Detect which cell encompasses the target text, then output its (X, Y) center coordinate. 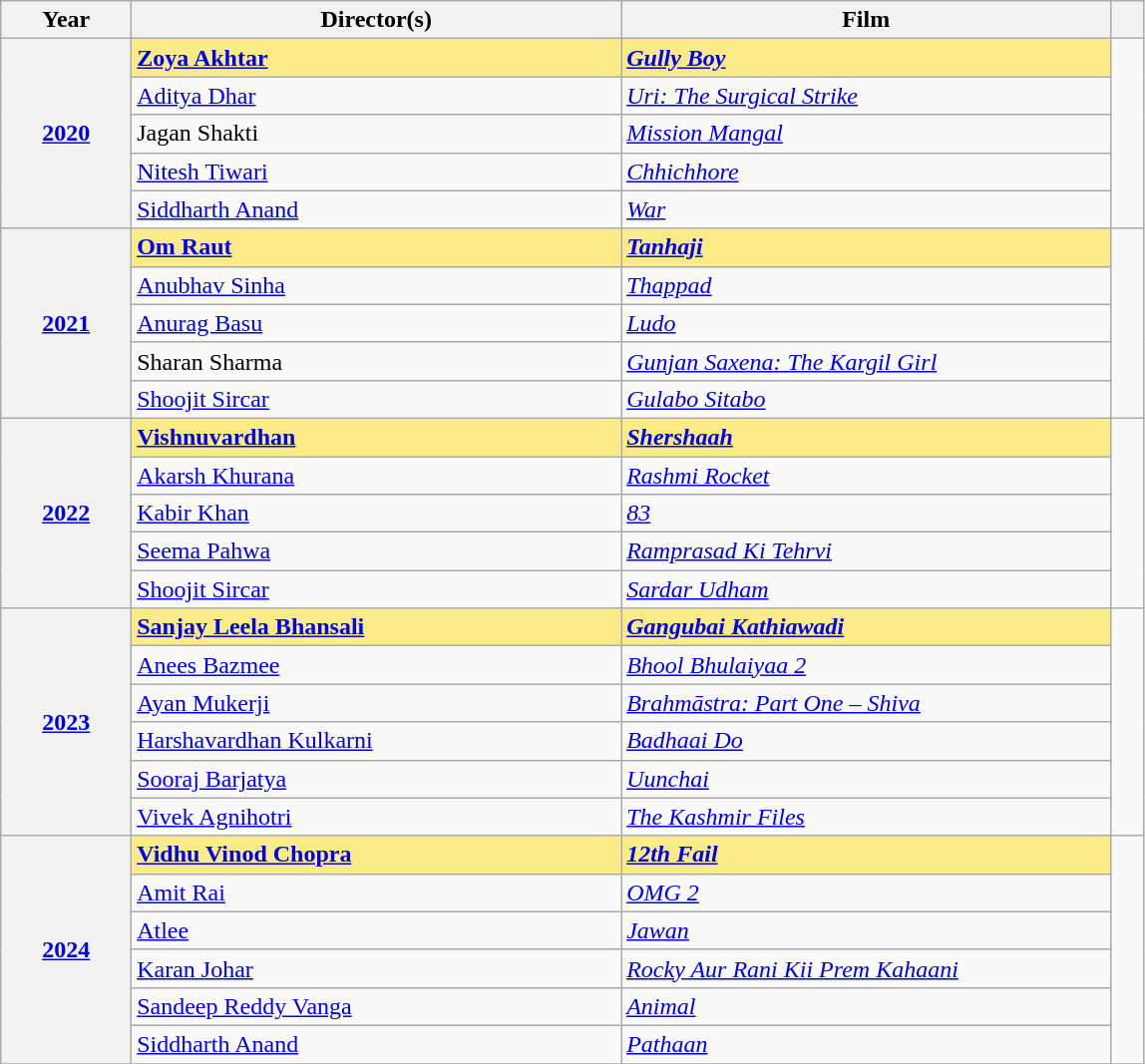
Amit Rai (377, 892)
Brahmāstra: Part One – Shiva (866, 703)
Jawan (866, 930)
Sanjay Leela Bhansali (377, 627)
Rocky Aur Rani Kii Prem Kahaani (866, 968)
Kabir Khan (377, 514)
Seema Pahwa (377, 551)
Badhaai Do (866, 741)
Ramprasad Ki Tehrvi (866, 551)
OMG 2 (866, 892)
2020 (66, 134)
Uunchai (866, 779)
12th Fail (866, 855)
Pathaan (866, 1044)
2024 (66, 949)
Gulabo Sitabo (866, 399)
Sardar Udham (866, 589)
Om Raut (377, 247)
83 (866, 514)
Nitesh Tiwari (377, 172)
Sooraj Barjatya (377, 779)
Rashmi Rocket (866, 476)
War (866, 209)
Gully Boy (866, 58)
Ludo (866, 323)
Anees Bazmee (377, 665)
Tanhaji (866, 247)
Zoya Akhtar (377, 58)
Aditya Dhar (377, 96)
2021 (66, 323)
Uri: The Surgical Strike (866, 96)
Anurag Basu (377, 323)
2022 (66, 513)
Akarsh Khurana (377, 476)
Sharan Sharma (377, 361)
Thappad (866, 285)
Gunjan Saxena: The Kargil Girl (866, 361)
The Kashmir Files (866, 817)
Vidhu Vinod Chopra (377, 855)
Year (66, 20)
Animal (866, 1006)
Bhool Bhulaiyaa 2 (866, 665)
Vivek Agnihotri (377, 817)
Vishnuvardhan (377, 437)
Harshavardhan Kulkarni (377, 741)
Shershaah (866, 437)
2023 (66, 722)
Ayan Mukerji (377, 703)
Mission Mangal (866, 134)
Gangubai Kathiawadi (866, 627)
Film (866, 20)
Director(s) (377, 20)
Atlee (377, 930)
Jagan Shakti (377, 134)
Chhichhore (866, 172)
Sandeep Reddy Vanga (377, 1006)
Anubhav Sinha (377, 285)
Karan Johar (377, 968)
